Output the (x, y) coordinate of the center of the cell containing the given text.  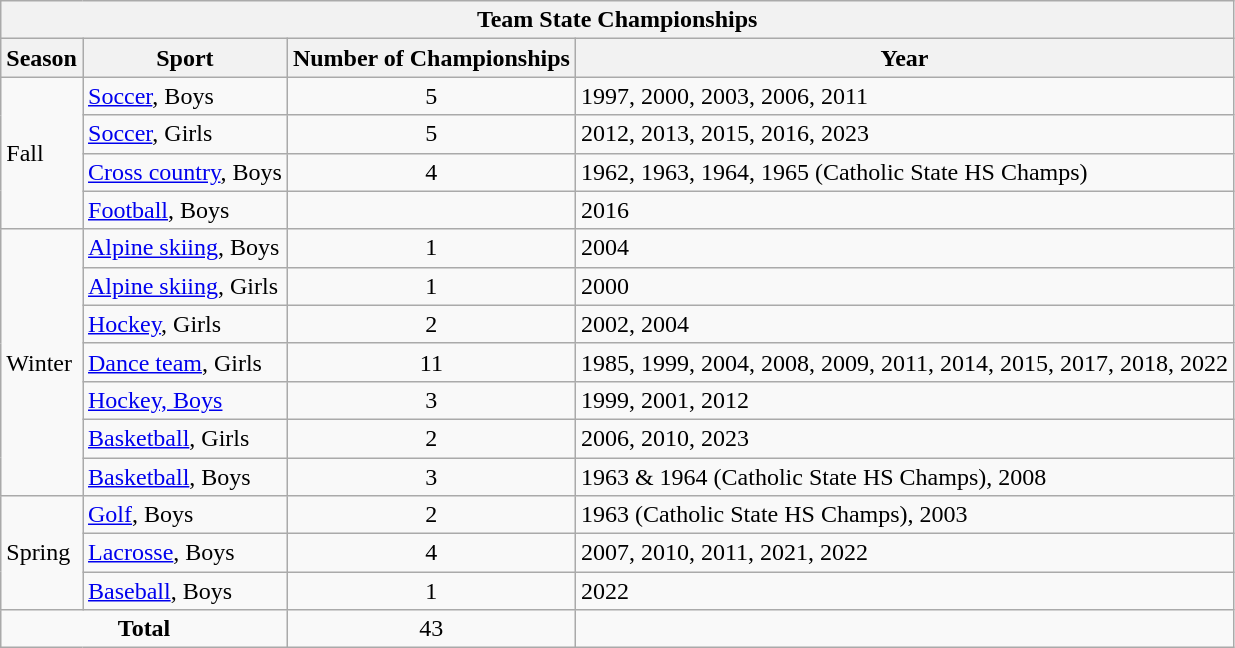
1985, 1999, 2004, 2008, 2009, 2011, 2014, 2015, 2017, 2018, 2022 (904, 362)
Spring (42, 553)
Fall (42, 153)
43 (431, 629)
Golf, Boys (184, 515)
2012, 2013, 2015, 2016, 2023 (904, 134)
Soccer, Boys (184, 96)
Number of Championships (431, 58)
2004 (904, 248)
Dance team, Girls (184, 362)
2002, 2004 (904, 324)
1997, 2000, 2003, 2006, 2011 (904, 96)
Season (42, 58)
Hockey, Girls (184, 324)
2016 (904, 210)
Basketball, Boys (184, 477)
Soccer, Girls (184, 134)
Total (144, 629)
Football, Boys (184, 210)
Cross country, Boys (184, 172)
1963 (Catholic State HS Champs), 2003 (904, 515)
2007, 2010, 2011, 2021, 2022 (904, 553)
Basketball, Girls (184, 438)
Lacrosse, Boys (184, 553)
Sport (184, 58)
2000 (904, 286)
Alpine skiing, Girls (184, 286)
Year (904, 58)
Alpine skiing, Boys (184, 248)
1963 & 1964 (Catholic State HS Champs), 2008 (904, 477)
Team State Championships (618, 20)
1999, 2001, 2012 (904, 400)
Hockey, Boys (184, 400)
1962, 1963, 1964, 1965 (Catholic State HS Champs) (904, 172)
2006, 2010, 2023 (904, 438)
Baseball, Boys (184, 591)
11 (431, 362)
2022 (904, 591)
Winter (42, 362)
